Output the [x, y] coordinate of the center of the cell containing the given text.  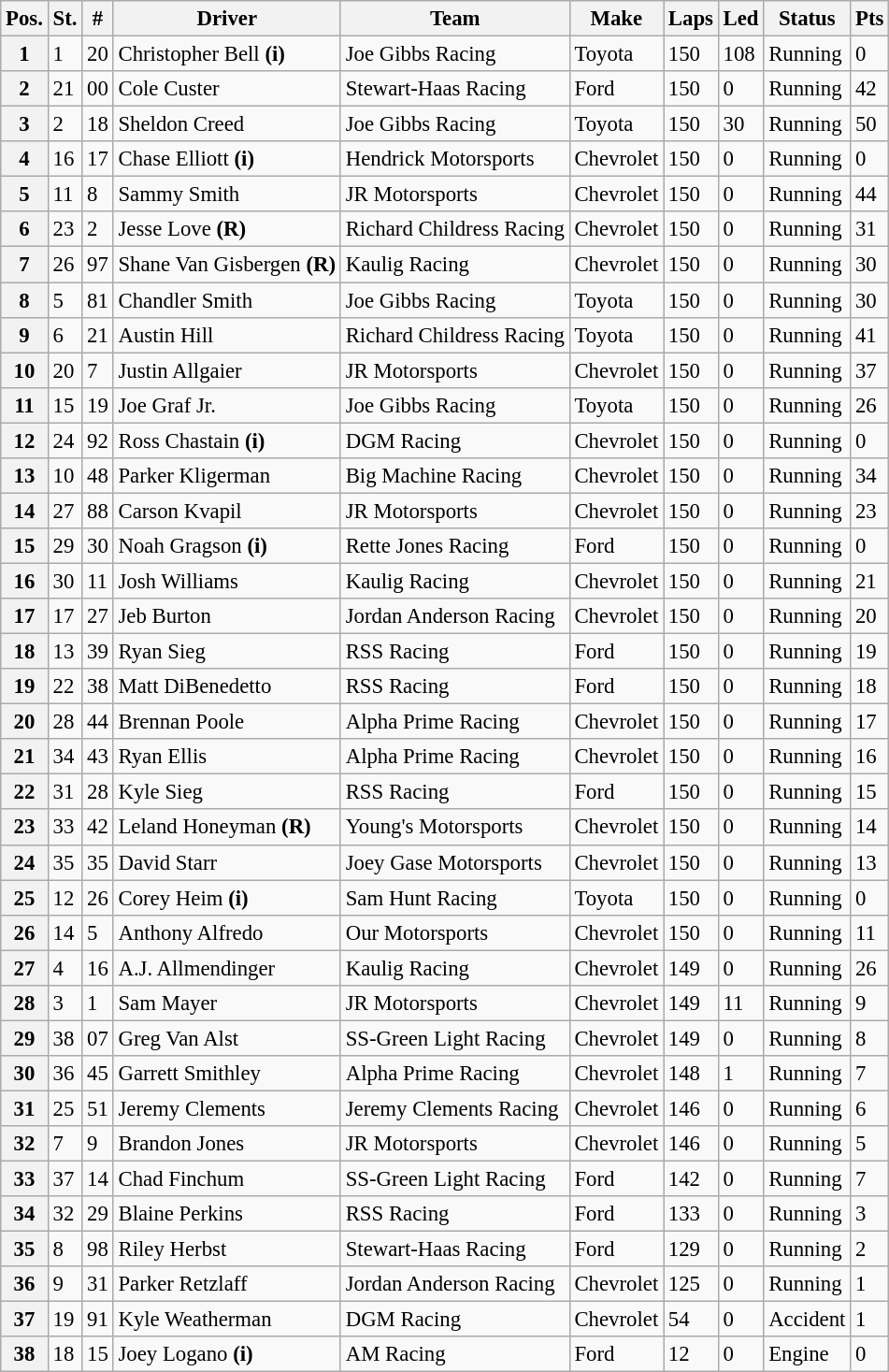
Team [454, 19]
51 [97, 1108]
97 [97, 265]
Laps [692, 19]
Riley Herbst [226, 1249]
Jeremy Clements Racing [454, 1108]
Our Motorsports [454, 932]
92 [97, 440]
Greg Van Alst [226, 1038]
91 [97, 1320]
Brandon Jones [226, 1144]
Accident [808, 1320]
St. [65, 19]
88 [97, 511]
Sam Hunt Racing [454, 898]
Jesse Love (R) [226, 229]
07 [97, 1038]
Josh Williams [226, 581]
133 [692, 1214]
148 [692, 1074]
A.J. Allmendinger [226, 968]
81 [97, 300]
Sammy Smith [226, 195]
Hendrick Motorsports [454, 159]
Carson Kvapil [226, 511]
Big Machine Racing [454, 476]
48 [97, 476]
Parker Retzlaff [226, 1284]
Pts [869, 19]
Driver [226, 19]
David Starr [226, 862]
142 [692, 1179]
125 [692, 1284]
Pos. [24, 19]
45 [97, 1074]
Shane Van Gisbergen (R) [226, 265]
39 [97, 652]
Justin Allgaier [226, 370]
Sam Mayer [226, 1004]
Chase Elliott (i) [226, 159]
# [97, 19]
41 [869, 335]
Anthony Alfredo [226, 932]
Cole Custer [226, 89]
Austin Hill [226, 335]
Joe Graf Jr. [226, 405]
50 [869, 124]
Matt DiBenedetto [226, 686]
Parker Kligerman [226, 476]
Noah Gragson (i) [226, 546]
00 [97, 89]
Rette Jones Racing [454, 546]
Ryan Ellis [226, 757]
Christopher Bell (i) [226, 54]
Blaine Perkins [226, 1214]
Leland Honeyman (R) [226, 828]
Brennan Poole [226, 722]
Corey Heim (i) [226, 898]
54 [692, 1320]
Chandler Smith [226, 300]
43 [97, 757]
98 [97, 1249]
Garrett Smithley [226, 1074]
Led [740, 19]
Joey Gase Motorsports [454, 862]
Status [808, 19]
Jeremy Clements [226, 1108]
129 [692, 1249]
Ross Chastain (i) [226, 440]
Chad Finchum [226, 1179]
Kyle Weatherman [226, 1320]
Jeb Burton [226, 616]
Ryan Sieg [226, 652]
Make [616, 19]
108 [740, 54]
Sheldon Creed [226, 124]
Kyle Sieg [226, 792]
Young's Motorsports [454, 828]
